Return the [X, Y] coordinate for the center point of the cell that contains the specified text.  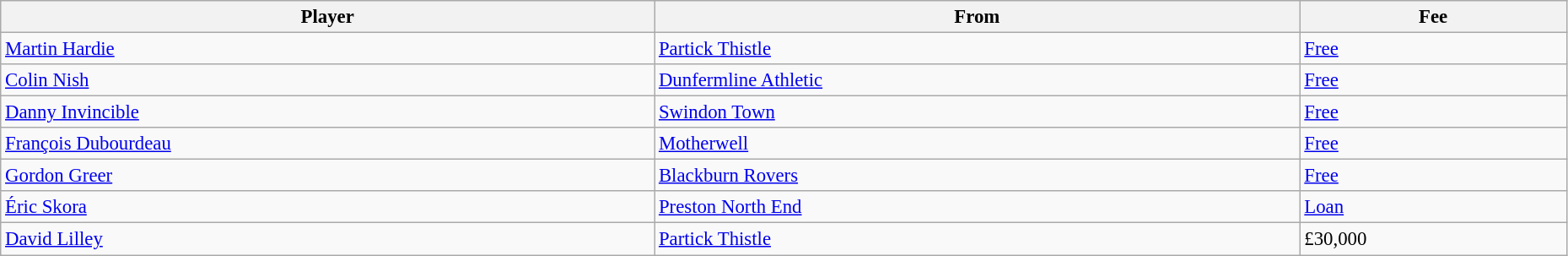
Player [327, 17]
Danny Invincible [327, 112]
Motherwell [977, 144]
François Dubourdeau [327, 144]
David Lilley [327, 239]
Martin Hardie [327, 49]
Loan [1433, 207]
Blackburn Rovers [977, 176]
£30,000 [1433, 239]
From [977, 17]
Swindon Town [977, 112]
Dunfermline Athletic [977, 80]
Éric Skora [327, 207]
Gordon Greer [327, 176]
Fee [1433, 17]
Preston North End [977, 207]
Colin Nish [327, 80]
